From the cell containing the given text, extract its center point as [x, y] coordinate. 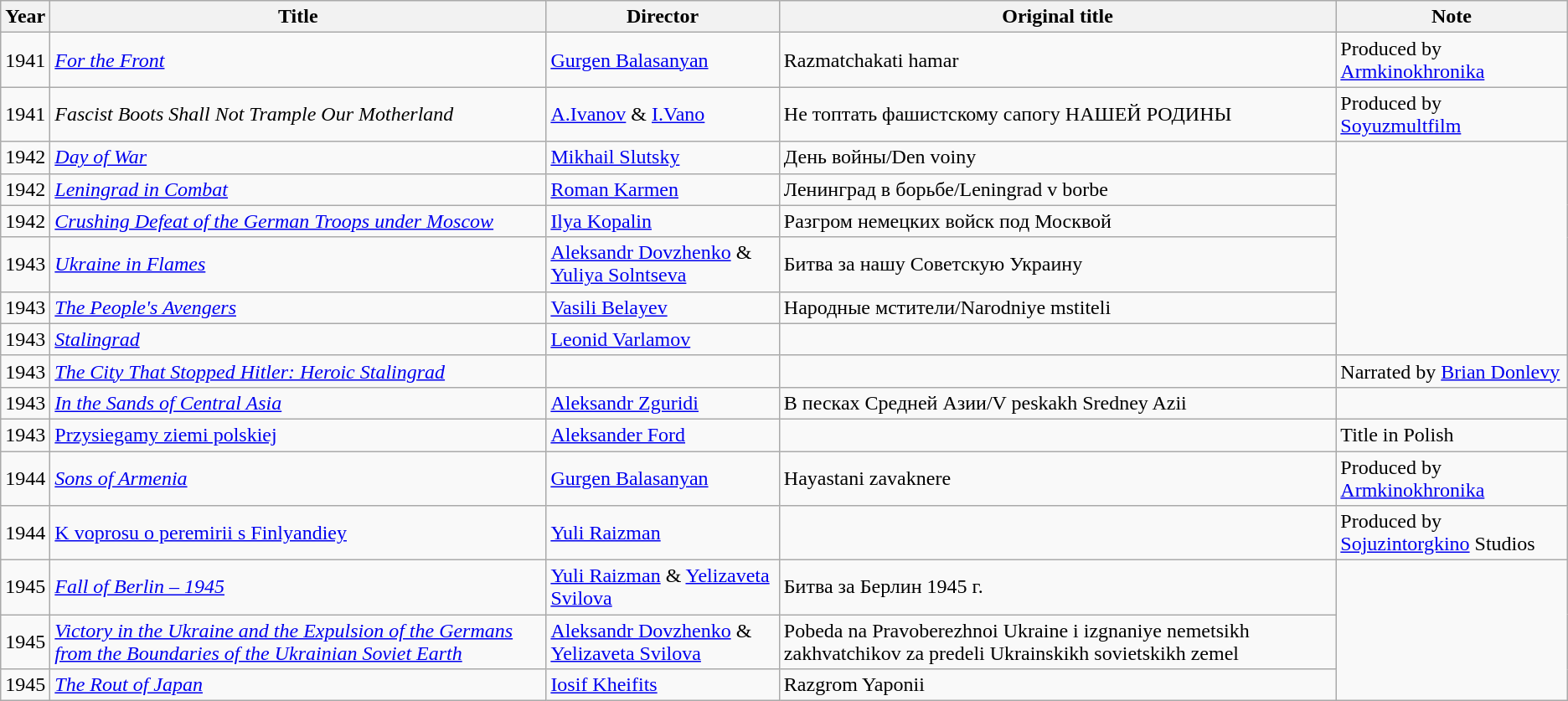
Roman Karmen [663, 189]
Aleksandr Dovzhenko & Yelizaveta Svilova [663, 642]
Fascist Boots Shall Not Trample Our Motherland [298, 114]
Народные мстители/Narodniye mstiteli [1057, 307]
For the Front [298, 60]
Битва за нашу Советскую Украину [1057, 265]
Day of War [298, 157]
The People's Avengers [298, 307]
Aleksander Ford [663, 435]
Stalingrad [298, 339]
Przysiegamy ziemi polskiej [298, 435]
Hayastani zavaknere [1057, 477]
Razmatchakati hamar [1057, 60]
Produced by Soyuzmultfilm [1452, 114]
Title in Polish [1452, 435]
Vasili Belayev [663, 307]
Yuli Raizman [663, 533]
K voprosu o peremirii s Finlyandiey [298, 533]
Razgrom Yaponii [1057, 685]
Produced by Sojuzintorgkino Studios [1452, 533]
Aleksandr Dovzhenko & Yuliya Solntseva [663, 265]
Iosif Kheifits [663, 685]
В песках Средней Азии/V peskakh Sredney Azii [1057, 403]
Mikhail Slutsky [663, 157]
Victory in the Ukraine and the Expulsion of the Germans from the Boundaries of the Ukrainian Soviet Earth [298, 642]
Pobeda na Pravoberezhnoi Ukraine i izgnaniye nemetsikh zakhvatchikov za predeli Ukrainskikh sovietskikh zemel [1057, 642]
День войны/Den voiny [1057, 157]
Aleksandr Zguridi [663, 403]
In the Sands of Central Asia [298, 403]
Note [1452, 17]
Не топтать фашистскому сапогу НАШЕЙ РОДИНЫ [1057, 114]
A.Ivanov & I.Vano [663, 114]
Sons of Armenia [298, 477]
Yuli Raizman & Yelizaveta Svilova [663, 588]
Ukraine in Flames [298, 265]
Title [298, 17]
Director [663, 17]
The City That Stopped Hitler: Heroic Stalingrad [298, 371]
Ленинград в борьбе/Leningrad v borbe [1057, 189]
Fall of Berlin – 1945 [298, 588]
Leonid Varlamov [663, 339]
Битва за Берлин 1945 г. [1057, 588]
Narrated by Brian Donlevy [1452, 371]
Leningrad in Combat [298, 189]
Year [25, 17]
Crushing Defeat of the German Troops under Moscow [298, 221]
The Rout of Japan [298, 685]
Original title [1057, 17]
Разгром немецких войск под Москвой [1057, 221]
Ilya Kopalin [663, 221]
